Return the [x, y] coordinate for the center point of the cell that contains the specified text.  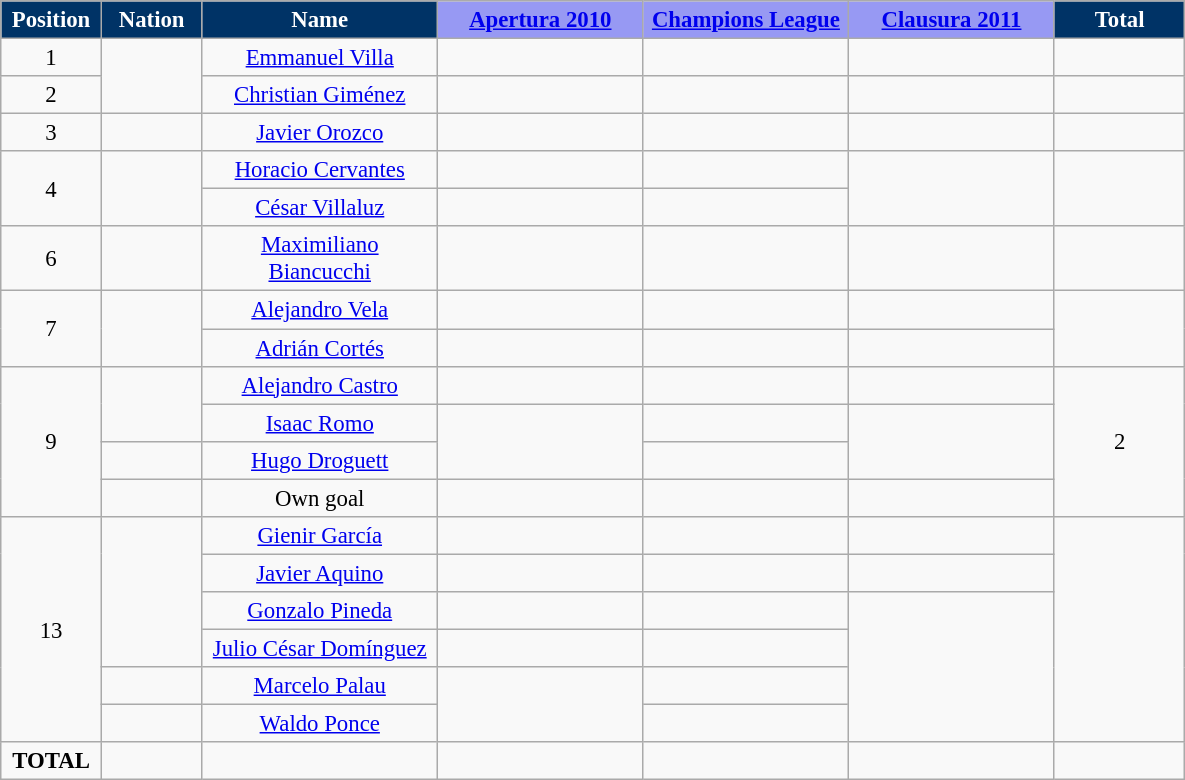
Javier Aquino [320, 573]
Emmanuel Villa [320, 58]
13 [52, 630]
Christian Giménez [320, 95]
Marcelo Palau [320, 686]
Own goal [320, 498]
César Villaluz [320, 208]
Apertura 2010 [541, 20]
Julio César Domínguez [320, 648]
6 [52, 258]
Gienir García [320, 536]
TOTAL [52, 761]
Adrián Cortés [320, 348]
Total [1120, 20]
Waldo Ponce [320, 724]
Hugo Droguett [320, 460]
Alejandro Vela [320, 310]
9 [52, 441]
1 [52, 58]
Position [52, 20]
3 [52, 133]
Name [320, 20]
Clausura 2011 [952, 20]
7 [52, 328]
Isaac Romo [320, 423]
Javier Orozco [320, 133]
Horacio Cervantes [320, 170]
Champions League [746, 20]
4 [52, 188]
Nation [152, 20]
Gonzalo Pineda [320, 611]
Maximiliano Biancucchi [320, 258]
Alejandro Castro [320, 385]
